Locate the cell with the specified text and output its [X, Y] center coordinate. 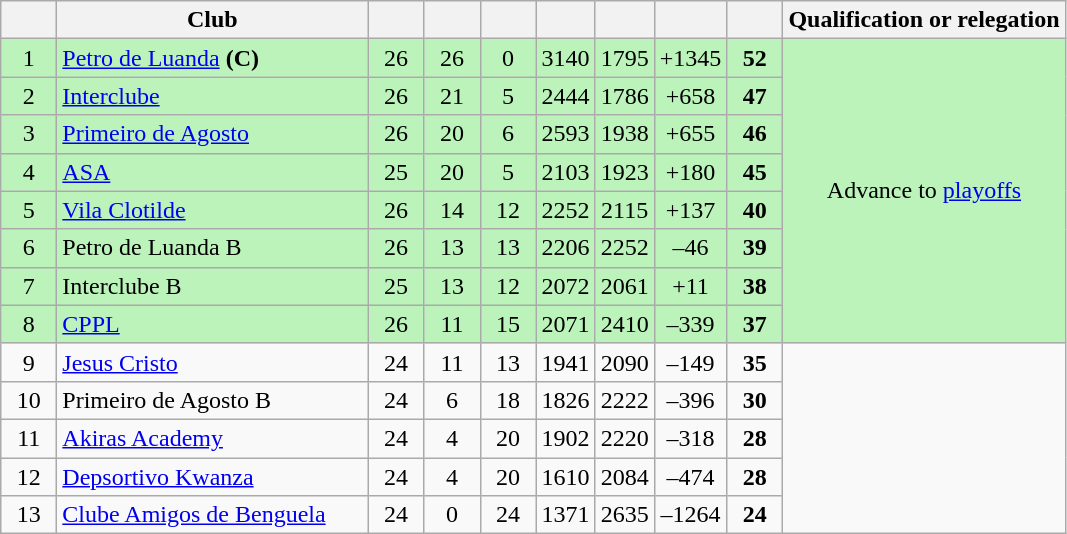
1902 [566, 438]
Petro de Luanda (C) [212, 58]
2635 [624, 515]
Clube Amigos de Benguela [212, 515]
40 [755, 210]
–1264 [690, 515]
1610 [566, 477]
–396 [690, 400]
2115 [624, 210]
Qualification or relegation [924, 20]
+180 [690, 172]
Vila Clotilde [212, 210]
–46 [690, 248]
+137 [690, 210]
–474 [690, 477]
37 [755, 324]
39 [755, 248]
45 [755, 172]
2444 [566, 96]
18 [508, 400]
2090 [624, 362]
2220 [624, 438]
2 [29, 96]
1923 [624, 172]
Club [212, 20]
–149 [690, 362]
Depsortivo Kwanza [212, 477]
30 [755, 400]
2072 [566, 286]
+11 [690, 286]
2061 [624, 286]
ASA [212, 172]
1 [29, 58]
Petro de Luanda B [212, 248]
1795 [624, 58]
35 [755, 362]
21 [452, 96]
8 [29, 324]
2593 [566, 134]
1826 [566, 400]
–318 [690, 438]
1371 [566, 515]
47 [755, 96]
Advance to playoffs [924, 191]
38 [755, 286]
1786 [624, 96]
+658 [690, 96]
2206 [566, 248]
15 [508, 324]
3140 [566, 58]
7 [29, 286]
+655 [690, 134]
46 [755, 134]
2084 [624, 477]
1941 [566, 362]
Interclube [212, 96]
+1345 [690, 58]
Interclube B [212, 286]
Akiras Academy [212, 438]
Jesus Cristo [212, 362]
–339 [690, 324]
Primeiro de Agosto [212, 134]
2071 [566, 324]
9 [29, 362]
3 [29, 134]
2410 [624, 324]
2222 [624, 400]
10 [29, 400]
1938 [624, 134]
52 [755, 58]
Primeiro de Agosto B [212, 400]
2103 [566, 172]
CPPL [212, 324]
14 [452, 210]
